Find where the given text appears and provide that cell's center as [x, y] coordinate. 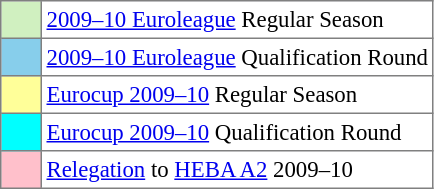
Eurocup 2009–10 Qualification Round [237, 132]
Eurocup 2009–10 Regular Season [237, 95]
2009–10 Euroleague Qualification Round [237, 57]
Relegation to HEBA A2 2009–10 [237, 170]
2009–10 Euroleague Regular Season [237, 20]
